Search for the cell housing the specified text and yield its (x, y) center coordinate. 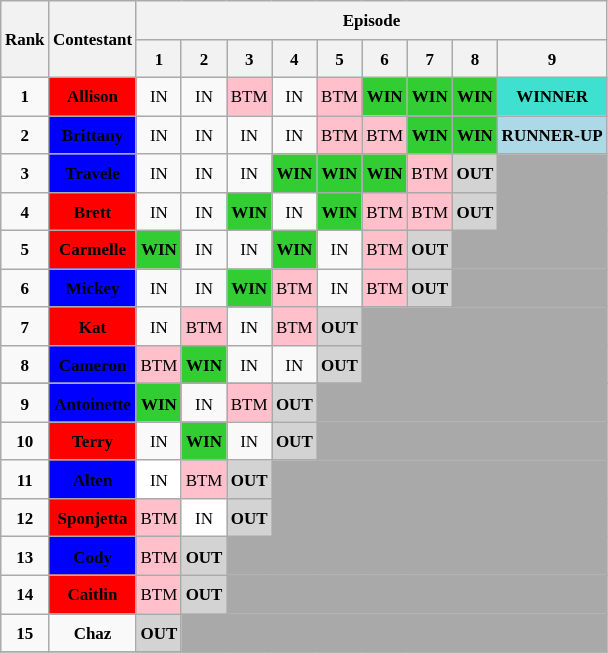
Chaz (93, 633)
Kat (93, 326)
10 (25, 441)
Episode (371, 20)
Antoinette (93, 403)
Cameron (93, 365)
Rank (25, 40)
Carmelle (93, 250)
Brittany (93, 135)
Caitlin (93, 595)
Travele (93, 173)
11 (25, 480)
Contestant (93, 40)
RUNNER-UP (552, 135)
Allison (93, 97)
Cody (93, 556)
Terry (93, 441)
13 (25, 556)
Mickey (93, 288)
12 (25, 518)
14 (25, 595)
Alten (93, 480)
Brett (93, 212)
Sponjetta (93, 518)
WINNER (552, 97)
15 (25, 633)
